Output the [X, Y] coordinate of the center of the cell containing the given text.  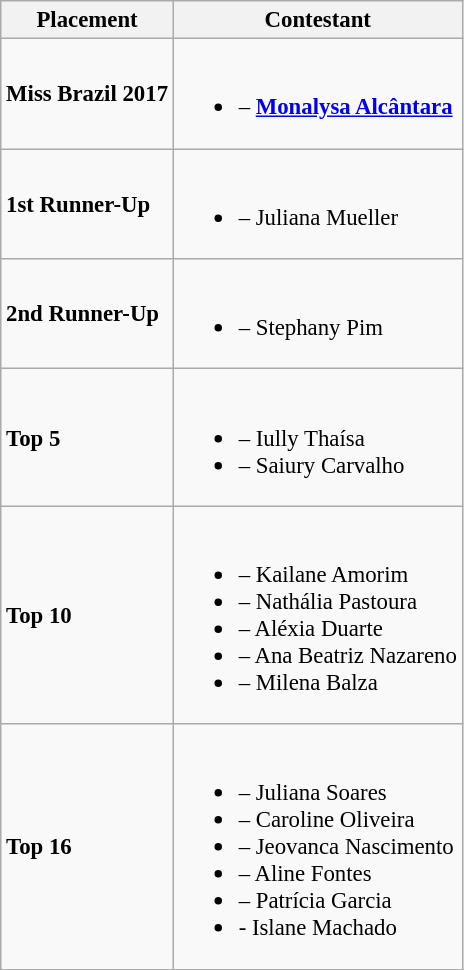
– Kailane Amorim – Nathália Pastoura – Aléxia Duarte – Ana Beatriz Nazareno – Milena Balza [318, 615]
– Juliana Mueller [318, 204]
Placement [88, 20]
– Stephany Pim [318, 314]
– Juliana Soares – Caroline Oliveira – Jeovanca Nascimento – Aline Fontes – Patrícia Garcia - Islane Machado [318, 846]
Top 16 [88, 846]
Top 5 [88, 438]
2nd Runner-Up [88, 314]
Miss Brazil 2017 [88, 94]
Top 10 [88, 615]
1st Runner-Up [88, 204]
– Iully Thaísa – Saiury Carvalho [318, 438]
Contestant [318, 20]
– Monalysa Alcântara [318, 94]
